Locate the cell with the specified text and output its [x, y] center coordinate. 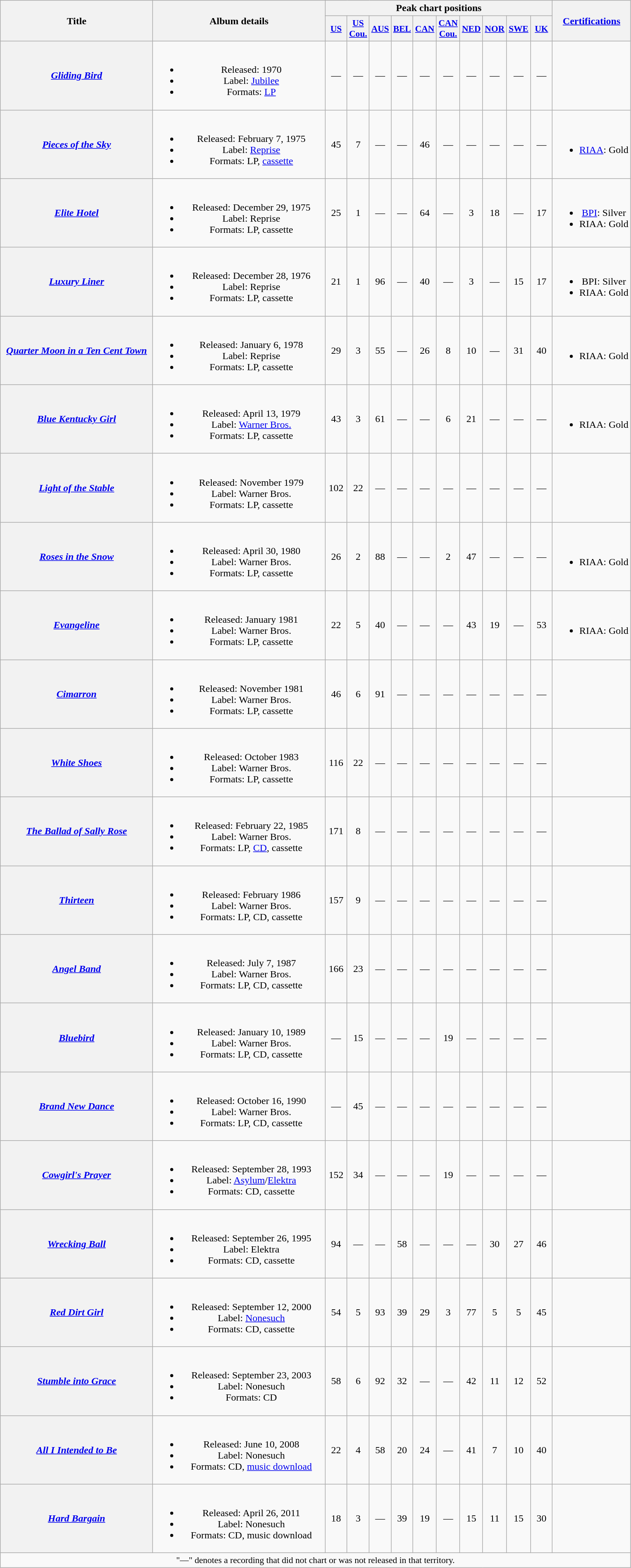
116 [336, 763]
92 [380, 1381]
White Shoes [76, 763]
Released: April 30, 1980Label: Warner Bros.Formats: LP, cassette [239, 556]
Light of the Stable [76, 488]
NED [472, 29]
77 [472, 1312]
Luxury Liner [76, 281]
41 [472, 1450]
Cimarron [76, 694]
NOR [495, 29]
Gliding Bird [76, 76]
Bluebird [76, 1037]
Released: September 23, 2003Label: NonesuchFormats: CD [239, 1381]
Released: December 29, 1975Label: RepriseFormats: LP, cassette [239, 213]
Released: February 22, 1985Label: Warner Bros.Formats: LP, CD, cassette [239, 832]
Released: April 13, 1979Label: Warner Bros.Formats: LP, cassette [239, 419]
CAN [425, 29]
The Ballad of Sally Rose [76, 832]
Roses in the Snow [76, 556]
54 [336, 1312]
93 [380, 1312]
CANCou. [448, 29]
Released: September 28, 1993Label: Asylum/ElektraFormats: CD, cassette [239, 1175]
Elite Hotel [76, 213]
Released: November 1981Label: Warner Bros.Formats: LP, cassette [239, 694]
34 [358, 1175]
171 [336, 832]
"—" denotes a recording that did not chart or was not released in that territory. [316, 1560]
US Cou. [358, 29]
Released: February 7, 1975Label: RepriseFormats: LP, cassette [239, 144]
Released: January 6, 1978Label: RepriseFormats: LP, cassette [239, 350]
SWE [518, 29]
166 [336, 969]
AUS [380, 29]
94 [336, 1244]
Released: September 12, 2000Label: NonesuchFormats: CD, cassette [239, 1312]
32 [402, 1381]
Wrecking Ball [76, 1244]
55 [380, 350]
Released: April 26, 2011Label: NonesuchFormats: CD, music download [239, 1519]
42 [472, 1381]
61 [380, 419]
91 [380, 694]
US [336, 29]
UK [542, 29]
4 [358, 1450]
24 [425, 1450]
Hard Bargain [76, 1519]
88 [380, 556]
Released: October 16, 1990Label: Warner Bros.Formats: LP, CD, cassette [239, 1106]
52 [542, 1381]
27 [518, 1244]
Cowgirl's Prayer [76, 1175]
Album details [239, 21]
Released: October 1983Label: Warner Bros.Formats: LP, cassette [239, 763]
9 [358, 900]
Blue Kentucky Girl [76, 419]
Brand New Dance [76, 1106]
Released: September 26, 1995Label: ElektraFormats: CD, cassette [239, 1244]
102 [336, 488]
Title [76, 21]
Red Dirt Girl [76, 1312]
152 [336, 1175]
Stumble into Grace [76, 1381]
Released: June 10, 2008Label: NonesuchFormats: CD, music download [239, 1450]
31 [518, 350]
Released: November 1979Label: Warner Bros.Formats: LP, cassette [239, 488]
20 [402, 1450]
25 [336, 213]
157 [336, 900]
64 [425, 213]
47 [472, 556]
BEL [402, 29]
96 [380, 281]
Certifications [592, 21]
53 [542, 625]
Released: January 10, 1989Label: Warner Bros.Formats: LP, CD, cassette [239, 1037]
Released: December 28, 1976Label: RepriseFormats: LP, cassette [239, 281]
12 [518, 1381]
Released: January 1981Label: Warner Bros.Formats: LP, cassette [239, 625]
Released: July 7, 1987Label: Warner Bros.Formats: LP, CD, cassette [239, 969]
Pieces of the Sky [76, 144]
Angel Band [76, 969]
All I Intended to Be [76, 1450]
Evangeline [76, 625]
23 [358, 969]
Released: February 1986Label: Warner Bros.Formats: LP, CD, cassette [239, 900]
Peak chart positions [439, 8]
Thirteen [76, 900]
Quarter Moon in a Ten Cent Town [76, 350]
Released: 1970Label: JubileeFormats: LP [239, 76]
